Detect which cell encompasses the target text, then output its (X, Y) center coordinate. 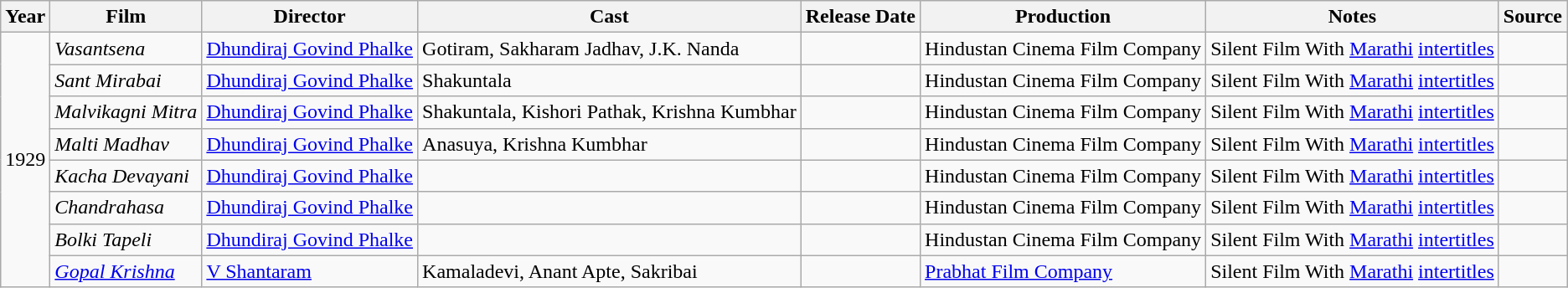
Sant Mirabai (126, 80)
Notes (1353, 17)
Year (25, 17)
Vasantsena (126, 49)
Cast (610, 17)
Bolki Tapeli (126, 239)
Kamaladevi, Anant Apte, Sakribai (610, 271)
Release Date (860, 17)
V Shantaram (310, 271)
Production (1064, 17)
Chandrahasa (126, 208)
Malvikagni Mitra (126, 112)
Anasuya, Krishna Kumbhar (610, 144)
Malti Madhav (126, 144)
Gopal Krishna (126, 271)
Prabhat Film Company (1064, 271)
Shakuntala, Kishori Pathak, Krishna Kumbhar (610, 112)
Director (310, 17)
Source (1533, 17)
1929 (25, 160)
Kacha Devayani (126, 176)
Shakuntala (610, 80)
Gotiram, Sakharam Jadhav, J.K. Nanda (610, 49)
Film (126, 17)
